Return the (X, Y) coordinate for the center point of the cell that contains the specified text.  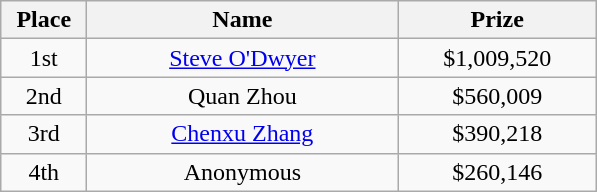
2nd (44, 96)
Chenxu Zhang (242, 134)
Quan Zhou (242, 96)
$390,218 (498, 134)
4th (44, 172)
Anonymous (242, 172)
1st (44, 58)
$560,009 (498, 96)
Prize (498, 20)
$1,009,520 (498, 58)
Steve O'Dwyer (242, 58)
3rd (44, 134)
$260,146 (498, 172)
Place (44, 20)
Name (242, 20)
